Locate the cell with the specified text and output its (X, Y) center coordinate. 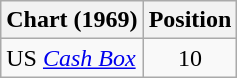
Chart (1969) (72, 20)
US Cash Box (72, 58)
Position (190, 20)
10 (190, 58)
